Scan for the cell matching the given text and deliver its [x, y] coordinate at center. 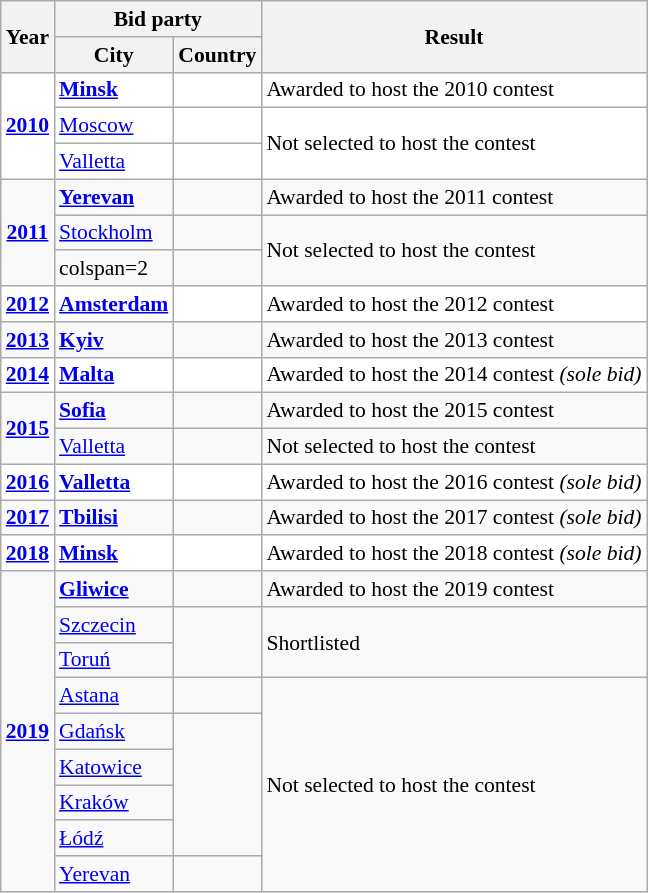
Result [454, 36]
2018 [28, 554]
Awarded to host the 2019 contest [454, 589]
2010 [28, 126]
2017 [28, 518]
Amsterdam [114, 304]
Awarded to host the 2014 contest (sole bid) [454, 375]
Bid party [158, 19]
2014 [28, 375]
Tbilisi [114, 518]
Shortlisted [454, 642]
colspan=2 [114, 269]
Gdańsk [114, 732]
City [114, 55]
Stockholm [114, 233]
Awarded to host the 2013 contest [454, 340]
Toruń [114, 660]
Astana [114, 696]
Malta [114, 375]
Moscow [114, 126]
Sofia [114, 411]
Awarded to host the 2015 contest [454, 411]
Katowice [114, 767]
Łódź [114, 839]
Kyiv [114, 340]
Awarded to host the 2016 contest (sole bid) [454, 482]
2019 [28, 732]
Country [217, 55]
Awarded to host the 2012 contest [454, 304]
Kraków [114, 803]
2012 [28, 304]
Awarded to host the 2018 contest (sole bid) [454, 554]
Awarded to host the 2017 contest (sole bid) [454, 518]
Awarded to host the 2011 contest [454, 197]
Szczecin [114, 625]
2013 [28, 340]
Gliwice [114, 589]
Awarded to host the 2010 contest [454, 90]
2015 [28, 428]
2011 [28, 232]
2016 [28, 482]
Year [28, 36]
